Return [x, y] of the center of cell containing provided text 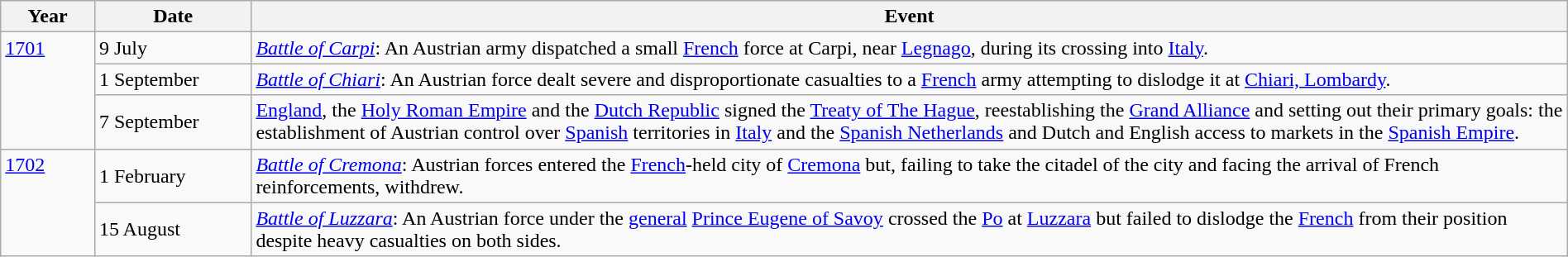
Battle of Carpi: An Austrian army dispatched a small French force at Carpi, near Legnago, during its crossing into Italy. [910, 48]
1 February [172, 175]
1702 [48, 202]
Battle of Chiari: An Austrian force dealt severe and disproportionate casualties to a French army attempting to dislodge it at Chiari, Lombardy. [910, 79]
1701 [48, 91]
9 July [172, 48]
7 September [172, 122]
Date [172, 17]
1 September [172, 79]
15 August [172, 230]
Event [910, 17]
Year [48, 17]
